Find where the given text appears and provide that cell's center as (x, y) coordinate. 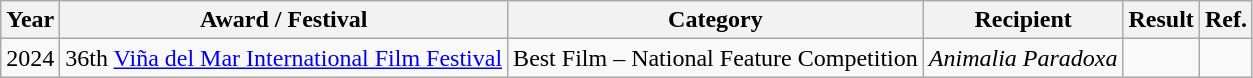
Result (1161, 20)
Ref. (1226, 20)
36th Viña del Mar International Film Festival (284, 58)
Category (716, 20)
Year (30, 20)
2024 (30, 58)
Recipient (1023, 20)
Best Film – National Feature Competition (716, 58)
Animalia Paradoxa (1023, 58)
Award / Festival (284, 20)
